Scan for the cell matching the given text and deliver its [x, y] coordinate at center. 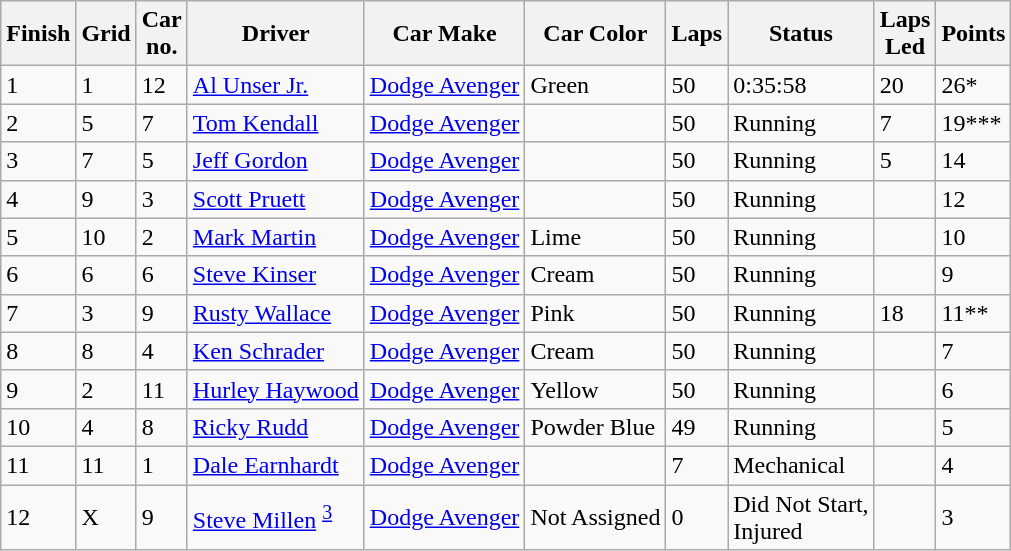
Status [801, 34]
Hurley Haywood [276, 389]
X [106, 516]
Tom Kendall [276, 123]
Steve Kinser [276, 275]
Mark Martin [276, 237]
26* [974, 85]
19*** [974, 123]
Carno. [162, 34]
Scott Pruett [276, 199]
Car Make [444, 34]
Ken Schrader [276, 351]
Rusty Wallace [276, 313]
Yellow [596, 389]
Steve Millen 3 [276, 516]
Finish [38, 34]
Driver [276, 34]
Points [974, 34]
Not Assigned [596, 516]
14 [974, 161]
Dale Earnhardt [276, 465]
Grid [106, 34]
Lime [596, 237]
Jeff Gordon [276, 161]
18 [905, 313]
Did Not Start,Injured [801, 516]
49 [697, 427]
Pink [596, 313]
Laps [697, 34]
Green [596, 85]
Mechanical [801, 465]
20 [905, 85]
Al Unser Jr. [276, 85]
Ricky Rudd [276, 427]
11** [974, 313]
0 [697, 516]
Powder Blue [596, 427]
0:35:58 [801, 85]
Car Color [596, 34]
LapsLed [905, 34]
